Identify which cell holds the provided text, then report its [x, y] central coordinate. 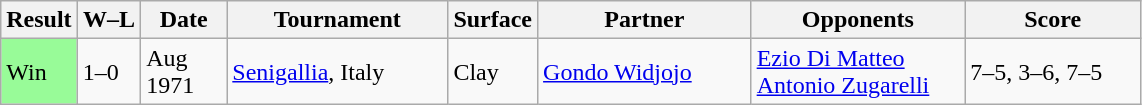
W–L [109, 20]
1–0 [109, 72]
7–5, 3–6, 7–5 [1053, 72]
Surface [493, 20]
Opponents [858, 20]
Ezio Di Matteo Antonio Zugarelli [858, 72]
Aug 1971 [184, 72]
Senigallia, Italy [338, 72]
Date [184, 20]
Win [39, 72]
Gondo Widjojo [645, 72]
Tournament [338, 20]
Partner [645, 20]
Score [1053, 20]
Clay [493, 72]
Result [39, 20]
